Extract the (X, Y) coordinate from the center of the cell holding the provided text.  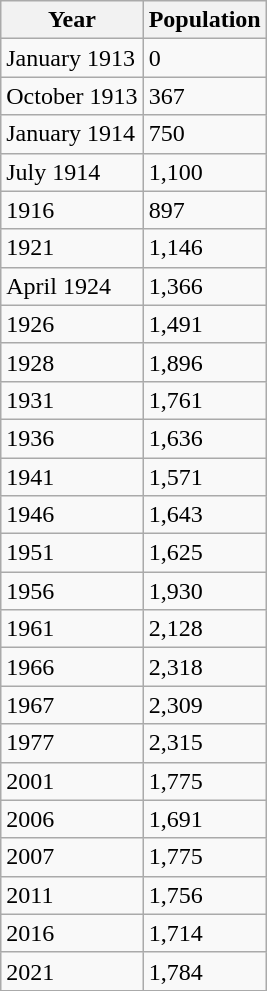
2,318 (204, 667)
1,491 (204, 324)
2,128 (204, 629)
1,643 (204, 515)
1966 (72, 667)
1926 (72, 324)
1977 (72, 743)
April 1924 (72, 286)
Year (72, 20)
897 (204, 210)
2016 (72, 933)
1,714 (204, 933)
1961 (72, 629)
1936 (72, 438)
1,761 (204, 400)
1,636 (204, 438)
367 (204, 96)
1,571 (204, 477)
2021 (72, 971)
1,100 (204, 172)
1946 (72, 515)
July 1914 (72, 172)
1,366 (204, 286)
1956 (72, 591)
1,784 (204, 971)
1967 (72, 705)
1928 (72, 362)
Population (204, 20)
2006 (72, 819)
1,146 (204, 248)
1941 (72, 477)
1,756 (204, 895)
January 1913 (72, 58)
2007 (72, 857)
1931 (72, 400)
2001 (72, 781)
October 1913 (72, 96)
1,691 (204, 819)
1916 (72, 210)
2,309 (204, 705)
1,930 (204, 591)
January 1914 (72, 134)
1,896 (204, 362)
0 (204, 58)
1951 (72, 553)
1921 (72, 248)
2011 (72, 895)
750 (204, 134)
1,625 (204, 553)
2,315 (204, 743)
